Capture the cell that displays the provided text and extract its [x, y] central coordinate. 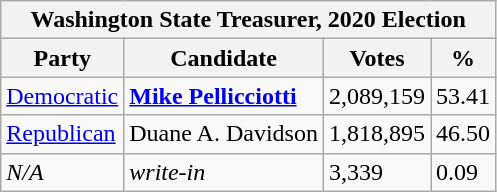
write-in [224, 172]
Mike Pellicciotti [224, 96]
Votes [376, 58]
53.41 [464, 96]
Candidate [224, 58]
Party [62, 58]
% [464, 58]
1,818,895 [376, 134]
Duane A. Davidson [224, 134]
Democratic [62, 96]
N/A [62, 172]
0.09 [464, 172]
Washington State Treasurer, 2020 Election [248, 20]
3,339 [376, 172]
Republican [62, 134]
46.50 [464, 134]
2,089,159 [376, 96]
